Capture the cell that displays the provided text and extract its [x, y] central coordinate. 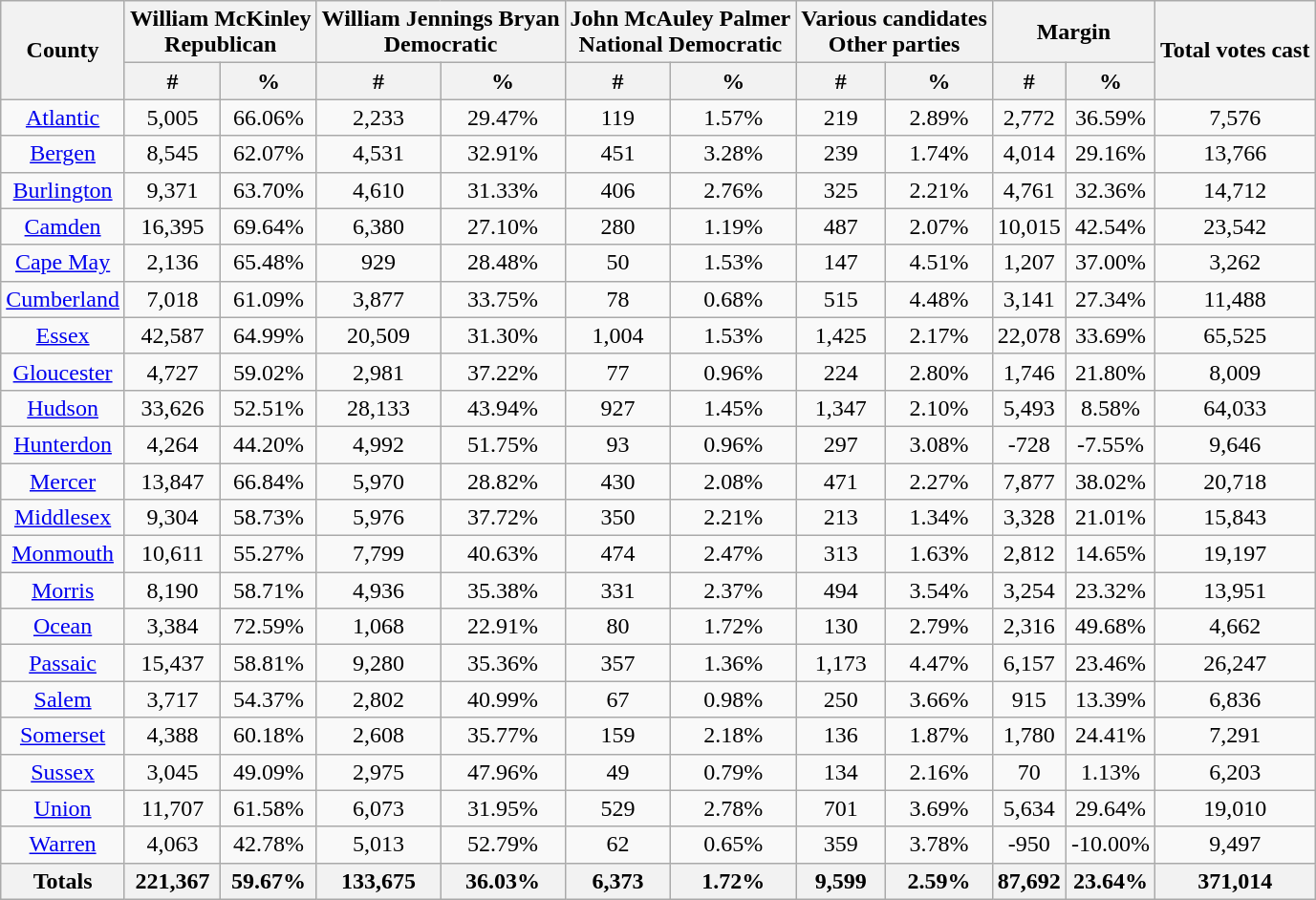
159 [617, 736]
58.73% [269, 518]
5,013 [378, 845]
Hudson [63, 408]
21.80% [1111, 372]
6,203 [1235, 772]
42.78% [269, 845]
Somerset [63, 736]
2.16% [938, 772]
64,033 [1235, 408]
52.51% [269, 408]
371,014 [1235, 881]
29.47% [503, 118]
7,576 [1235, 118]
474 [617, 554]
9,280 [378, 663]
239 [841, 154]
2.80% [938, 372]
67 [617, 699]
31.95% [503, 808]
701 [841, 808]
130 [841, 627]
31.30% [503, 335]
60.18% [269, 736]
49 [617, 772]
2.76% [734, 190]
3,045 [172, 772]
2.17% [938, 335]
49.68% [1111, 627]
221,367 [172, 881]
927 [617, 408]
20,509 [378, 335]
66.06% [269, 118]
5,976 [378, 518]
Ocean [63, 627]
19,197 [1235, 554]
1,173 [841, 663]
4.47% [938, 663]
15,843 [1235, 518]
6,836 [1235, 699]
3,384 [172, 627]
5,005 [172, 118]
29.16% [1111, 154]
Camden [63, 226]
1.74% [938, 154]
County [63, 50]
13,847 [172, 481]
38.02% [1111, 481]
2,812 [1028, 554]
359 [841, 845]
35.38% [503, 590]
87,692 [1028, 881]
Passaic [63, 663]
1,004 [617, 335]
47.96% [503, 772]
59.67% [269, 881]
224 [841, 372]
406 [617, 190]
35.77% [503, 736]
54.37% [269, 699]
10,611 [172, 554]
2.47% [734, 554]
8,009 [1235, 372]
Union [63, 808]
4,992 [378, 444]
11,488 [1235, 299]
8,545 [172, 154]
50 [617, 263]
1,347 [841, 408]
Morris [63, 590]
4,610 [378, 190]
6,073 [378, 808]
4,727 [172, 372]
3.69% [938, 808]
William Jennings BryanDemocratic [441, 32]
250 [841, 699]
28.82% [503, 481]
134 [841, 772]
2.18% [734, 736]
4,014 [1028, 154]
4,264 [172, 444]
9,646 [1235, 444]
2.78% [734, 808]
36.59% [1111, 118]
Warren [63, 845]
21.01% [1111, 518]
Margin [1073, 32]
515 [841, 299]
14,712 [1235, 190]
70 [1028, 772]
14.65% [1111, 554]
32.36% [1111, 190]
Total votes cast [1235, 50]
20,718 [1235, 481]
40.99% [503, 699]
313 [841, 554]
1.19% [734, 226]
147 [841, 263]
36.03% [503, 881]
Atlantic [63, 118]
4,936 [378, 590]
1.45% [734, 408]
Mercer [63, 481]
1,207 [1028, 263]
2,975 [378, 772]
5,493 [1028, 408]
Various candidatesOther parties [895, 32]
80 [617, 627]
42.54% [1111, 226]
Cape May [63, 263]
23.64% [1111, 881]
33,626 [172, 408]
-10.00% [1111, 845]
55.27% [269, 554]
58.71% [269, 590]
1.36% [734, 663]
19,010 [1235, 808]
11,707 [172, 808]
23.32% [1111, 590]
2.08% [734, 481]
3,717 [172, 699]
7,291 [1235, 736]
6,157 [1028, 663]
33.75% [503, 299]
1.13% [1111, 772]
0.68% [734, 299]
3.08% [938, 444]
529 [617, 808]
10,015 [1028, 226]
2,233 [378, 118]
28.48% [503, 263]
43.94% [503, 408]
2.37% [734, 590]
2,802 [378, 699]
357 [617, 663]
51.75% [503, 444]
8,190 [172, 590]
350 [617, 518]
William McKinleyRepublican [220, 32]
2.89% [938, 118]
42,587 [172, 335]
430 [617, 481]
Middlesex [63, 518]
4,531 [378, 154]
219 [841, 118]
4,761 [1028, 190]
65,525 [1235, 335]
Salem [63, 699]
5,970 [378, 481]
4,063 [172, 845]
2,608 [378, 736]
65.48% [269, 263]
471 [841, 481]
26,247 [1235, 663]
3.66% [938, 699]
Hunterdon [63, 444]
32.91% [503, 154]
136 [841, 736]
31.33% [503, 190]
28,133 [378, 408]
-950 [1028, 845]
52.79% [503, 845]
29.64% [1111, 808]
62.07% [269, 154]
280 [617, 226]
2.07% [938, 226]
78 [617, 299]
61.09% [269, 299]
133,675 [378, 881]
62 [617, 845]
22.91% [503, 627]
Monmouth [63, 554]
58.81% [269, 663]
1,425 [841, 335]
0.65% [734, 845]
13,766 [1235, 154]
37.72% [503, 518]
119 [617, 118]
61.58% [269, 808]
4.48% [938, 299]
-728 [1028, 444]
7,799 [378, 554]
0.98% [734, 699]
66.84% [269, 481]
2,136 [172, 263]
9,497 [1235, 845]
37.00% [1111, 263]
3,262 [1235, 263]
915 [1028, 699]
213 [841, 518]
Bergen [63, 154]
69.64% [269, 226]
16,395 [172, 226]
1,068 [378, 627]
59.02% [269, 372]
37.22% [503, 372]
93 [617, 444]
3.54% [938, 590]
3,141 [1028, 299]
John McAuley PalmerNational Democratic [680, 32]
4,662 [1235, 627]
Cumberland [63, 299]
27.34% [1111, 299]
5,634 [1028, 808]
1.63% [938, 554]
4,388 [172, 736]
1,746 [1028, 372]
2.59% [938, 881]
3.78% [938, 845]
3.28% [734, 154]
-7.55% [1111, 444]
2.27% [938, 481]
13.39% [1111, 699]
72.59% [269, 627]
Essex [63, 335]
6,380 [378, 226]
64.99% [269, 335]
1,780 [1028, 736]
4.51% [938, 263]
13,951 [1235, 590]
2,981 [378, 372]
44.20% [269, 444]
8.58% [1111, 408]
24.41% [1111, 736]
9,371 [172, 190]
23.46% [1111, 663]
2.10% [938, 408]
6,373 [617, 881]
1.34% [938, 518]
63.70% [269, 190]
0.79% [734, 772]
9,599 [841, 881]
929 [378, 263]
Sussex [63, 772]
3,877 [378, 299]
23,542 [1235, 226]
Gloucester [63, 372]
7,018 [172, 299]
487 [841, 226]
22,078 [1028, 335]
1.57% [734, 118]
27.10% [503, 226]
35.36% [503, 663]
Totals [63, 881]
1.87% [938, 736]
325 [841, 190]
40.63% [503, 554]
3,328 [1028, 518]
2.79% [938, 627]
331 [617, 590]
2,316 [1028, 627]
3,254 [1028, 590]
494 [841, 590]
297 [841, 444]
9,304 [172, 518]
33.69% [1111, 335]
Burlington [63, 190]
2,772 [1028, 118]
49.09% [269, 772]
7,877 [1028, 481]
451 [617, 154]
15,437 [172, 663]
77 [617, 372]
